Find where the given text appears and provide that cell's center as (x, y) coordinate. 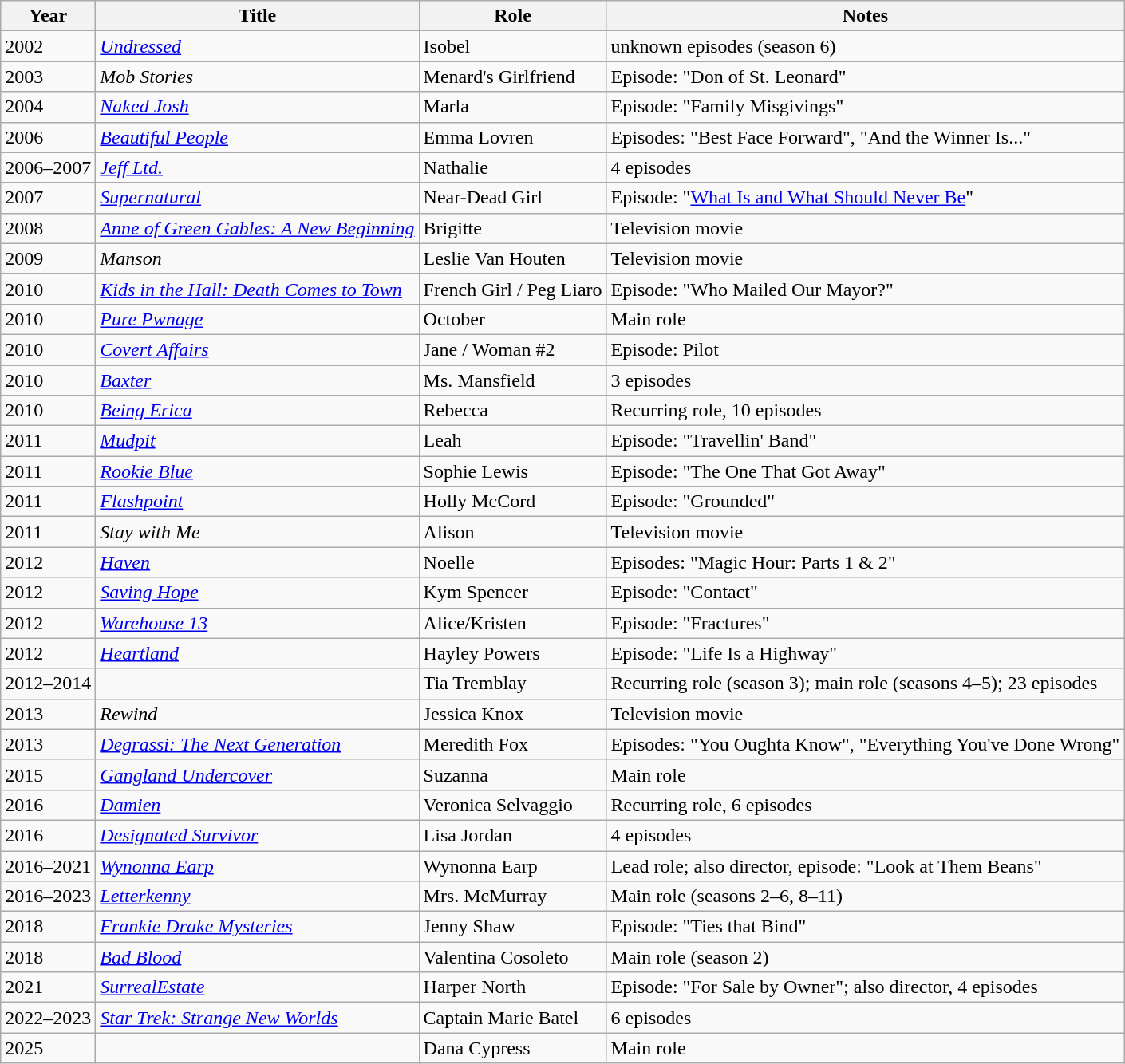
Star Trek: Strange New Worlds (257, 1018)
Episodes: "Best Face Forward", "And the Winner Is..." (865, 137)
Episode: "For Sale by Owner"; also director, 4 episodes (865, 987)
Leah (512, 441)
2016–2023 (48, 897)
Episode: "The One That Got Away" (865, 471)
Mrs. McMurray (512, 897)
2021 (48, 987)
Bad Blood (257, 957)
Warehouse 13 (257, 623)
Notes (865, 16)
Naked Josh (257, 107)
Episode: "Fractures" (865, 623)
Kym Spencer (512, 593)
Year (48, 16)
2006–2007 (48, 167)
Manson (257, 258)
Emma Lovren (512, 137)
Recurring role, 6 episodes (865, 805)
2009 (48, 258)
Marla (512, 107)
Suzanna (512, 774)
Isobel (512, 46)
Flashpoint (257, 502)
Episodes: "Magic Hour: Parts 1 & 2" (865, 562)
Beautiful People (257, 137)
Holly McCord (512, 502)
Main role (seasons 2–6, 8–11) (865, 897)
Episode: "Family Misgivings" (865, 107)
unknown episodes (season 6) (865, 46)
French Girl / Peg Liaro (512, 289)
Episode: "What Is and What Should Never Be" (865, 198)
Rewind (257, 714)
Meredith Fox (512, 744)
Gangland Undercover (257, 774)
Haven (257, 562)
Rookie Blue (257, 471)
Episode: "Don of St. Leonard" (865, 77)
Main role (season 2) (865, 957)
Being Erica (257, 411)
2006 (48, 137)
Covert Affairs (257, 349)
Leslie Van Houten (512, 258)
Saving Hope (257, 593)
Noelle (512, 562)
Episode: Pilot (865, 349)
Valentina Cosoleto (512, 957)
2022–2023 (48, 1018)
Pure Pwnage (257, 319)
2015 (48, 774)
Near-Dead Girl (512, 198)
Undressed (257, 46)
Baxter (257, 380)
Dana Cypress (512, 1048)
2003 (48, 77)
October (512, 319)
2007 (48, 198)
2008 (48, 228)
6 episodes (865, 1018)
Episode: "Ties that Bind" (865, 927)
Lead role; also director, episode: "Look at Them Beans" (865, 865)
Episode: "Contact" (865, 593)
Episode: "Travellin' Band" (865, 441)
Letterkenny (257, 897)
2004 (48, 107)
Alison (512, 532)
Episode: "Who Mailed Our Mayor?" (865, 289)
Nathalie (512, 167)
Mob Stories (257, 77)
Episode: "Grounded" (865, 502)
Damien (257, 805)
Kids in the Hall: Death Comes to Town (257, 289)
Stay with Me (257, 532)
Jeff Ltd. (257, 167)
Frankie Drake Mysteries (257, 927)
Menard's Girlfriend (512, 77)
SurrealEstate (257, 987)
Designated Survivor (257, 835)
3 episodes (865, 380)
Role (512, 16)
Harper North (512, 987)
Ms. Mansfield (512, 380)
Tia Tremblay (512, 684)
2016–2021 (48, 865)
Supernatural (257, 198)
Episodes: "You Oughta Know", "Everything You've Done Wrong" (865, 744)
Jessica Knox (512, 714)
Title (257, 16)
Recurring role (season 3); main role (seasons 4–5); 23 episodes (865, 684)
Lisa Jordan (512, 835)
Recurring role, 10 episodes (865, 411)
Jenny Shaw (512, 927)
Episode: "Life Is a Highway" (865, 653)
Alice/Kristen (512, 623)
Heartland (257, 653)
Brigitte (512, 228)
Captain Marie Batel (512, 1018)
Anne of Green Gables: A New Beginning (257, 228)
Mudpit (257, 441)
Rebecca (512, 411)
Sophie Lewis (512, 471)
2025 (48, 1048)
Veronica Selvaggio (512, 805)
Degrassi: The Next Generation (257, 744)
Jane / Woman #2 (512, 349)
2002 (48, 46)
Hayley Powers (512, 653)
2012–2014 (48, 684)
